Extract the [x, y] coordinate from the center of the cell holding the provided text.  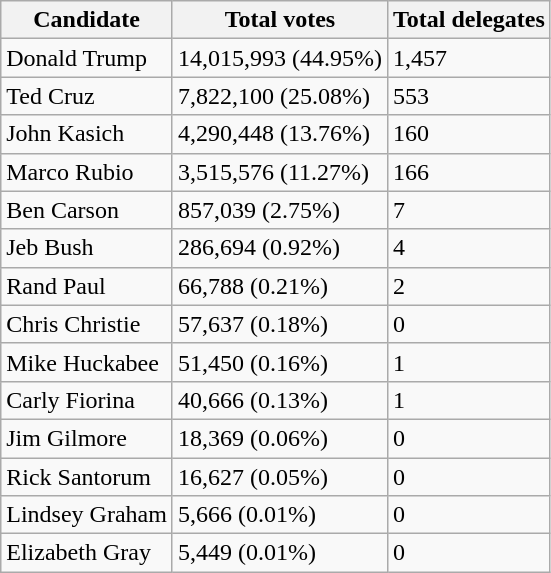
18,369 (0.06%) [280, 438]
John Kasich [87, 134]
Elizabeth Gray [87, 553]
66,788 (0.21%) [280, 286]
57,637 (0.18%) [280, 324]
857,039 (2.75%) [280, 210]
40,666 (0.13%) [280, 400]
Rick Santorum [87, 477]
2 [468, 286]
1,457 [468, 58]
51,450 (0.16%) [280, 362]
286,694 (0.92%) [280, 248]
Total votes [280, 20]
Jim Gilmore [87, 438]
Rand Paul [87, 286]
160 [468, 134]
Ted Cruz [87, 96]
7,822,100 (25.08%) [280, 96]
5,449 (0.01%) [280, 553]
553 [468, 96]
Marco Rubio [87, 172]
Chris Christie [87, 324]
7 [468, 210]
4 [468, 248]
Jeb Bush [87, 248]
Lindsey Graham [87, 515]
Carly Fiorina [87, 400]
Candidate [87, 20]
14,015,993 (44.95%) [280, 58]
4,290,448 (13.76%) [280, 134]
5,666 (0.01%) [280, 515]
Total delegates [468, 20]
Ben Carson [87, 210]
166 [468, 172]
Donald Trump [87, 58]
3,515,576 (11.27%) [280, 172]
16,627 (0.05%) [280, 477]
Mike Huckabee [87, 362]
